Locate the cell with the specified text and output its [x, y] center coordinate. 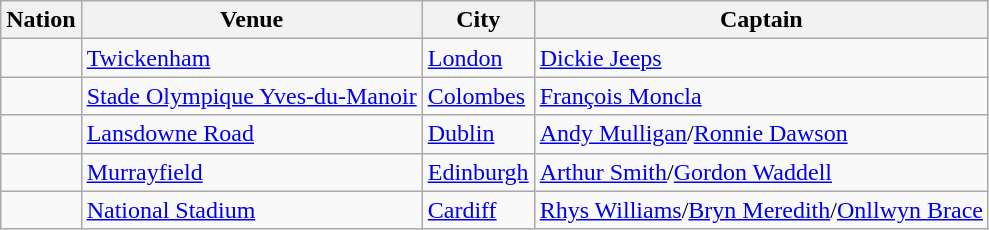
City [478, 20]
Andy Mulligan/Ronnie Dawson [761, 134]
Dublin [478, 134]
Stade Olympique Yves-du-Manoir [252, 96]
Colombes [478, 96]
Lansdowne Road [252, 134]
Arthur Smith/Gordon Waddell [761, 172]
Edinburgh [478, 172]
Nation [41, 20]
Dickie Jeeps [761, 58]
Cardiff [478, 210]
Twickenham [252, 58]
François Moncla [761, 96]
Captain [761, 20]
Murrayfield [252, 172]
National Stadium [252, 210]
Venue [252, 20]
Rhys Williams/Bryn Meredith/Onllwyn Brace [761, 210]
London [478, 58]
